Provide the [X, Y] coordinate of the cell's center where the given text is located.  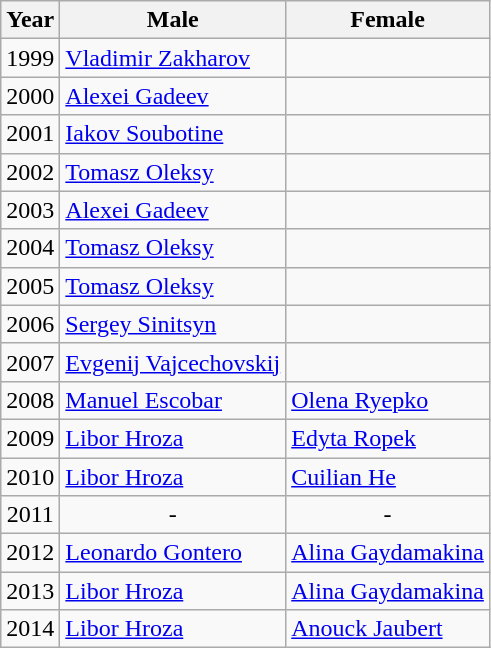
2008 [30, 400]
2002 [30, 172]
2011 [30, 515]
2007 [30, 362]
2001 [30, 134]
2004 [30, 248]
Olena Ryepko [388, 400]
2006 [30, 324]
2013 [30, 591]
1999 [30, 58]
Evgenij Vajcechovskij [173, 362]
2012 [30, 553]
Anouck Jaubert [388, 629]
Leonardo Gontero [173, 553]
Year [30, 20]
2003 [30, 210]
Iakov Soubotine [173, 134]
2000 [30, 96]
2014 [30, 629]
2010 [30, 477]
Female [388, 20]
Male [173, 20]
Edyta Ropek [388, 438]
Manuel Escobar [173, 400]
2005 [30, 286]
2009 [30, 438]
Vladimir Zakharov [173, 58]
Sergey Sinitsyn [173, 324]
Cuilian He [388, 477]
